Return [X, Y] of the center of cell containing provided text 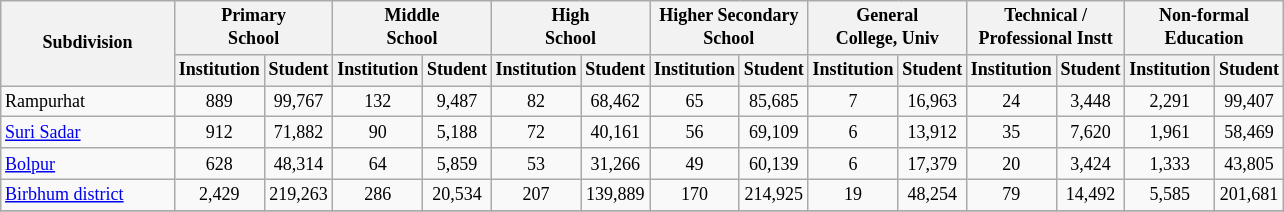
20 [1011, 164]
7,620 [1090, 132]
69,109 [774, 132]
48,314 [298, 164]
5,859 [458, 164]
13,912 [932, 132]
139,889 [616, 194]
201,681 [1250, 194]
HighSchool [570, 28]
31,266 [616, 164]
5,585 [1170, 194]
219,263 [298, 194]
9,487 [458, 102]
3,424 [1090, 164]
99,407 [1250, 102]
90 [378, 132]
64 [378, 164]
628 [219, 164]
56 [695, 132]
24 [1011, 102]
68,462 [616, 102]
35 [1011, 132]
Rampurhat [88, 102]
17,379 [932, 164]
7 [853, 102]
Higher SecondarySchool [729, 28]
PrimarySchool [253, 28]
MiddleSchool [412, 28]
85,685 [774, 102]
170 [695, 194]
48,254 [932, 194]
Suri Sadar [88, 132]
889 [219, 102]
99,767 [298, 102]
79 [1011, 194]
214,925 [774, 194]
71,882 [298, 132]
40,161 [616, 132]
Birbhum district [88, 194]
2,429 [219, 194]
72 [536, 132]
65 [695, 102]
Subdivision [88, 44]
Non-formalEducation [1204, 28]
49 [695, 164]
Bolpur [88, 164]
3,448 [1090, 102]
GeneralCollege, Univ [887, 28]
912 [219, 132]
2,291 [1170, 102]
207 [536, 194]
53 [536, 164]
132 [378, 102]
14,492 [1090, 194]
16,963 [932, 102]
5,188 [458, 132]
43,805 [1250, 164]
60,139 [774, 164]
19 [853, 194]
58,469 [1250, 132]
Technical /Professional Instt [1045, 28]
286 [378, 194]
1,961 [1170, 132]
1,333 [1170, 164]
20,534 [458, 194]
82 [536, 102]
